Return the [x, y] coordinate for the center point of the cell that contains the specified text.  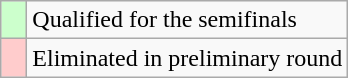
Qualified for the semifinals [188, 20]
Eliminated in preliminary round [188, 58]
